Locate the cell with the specified text and output its [x, y] center coordinate. 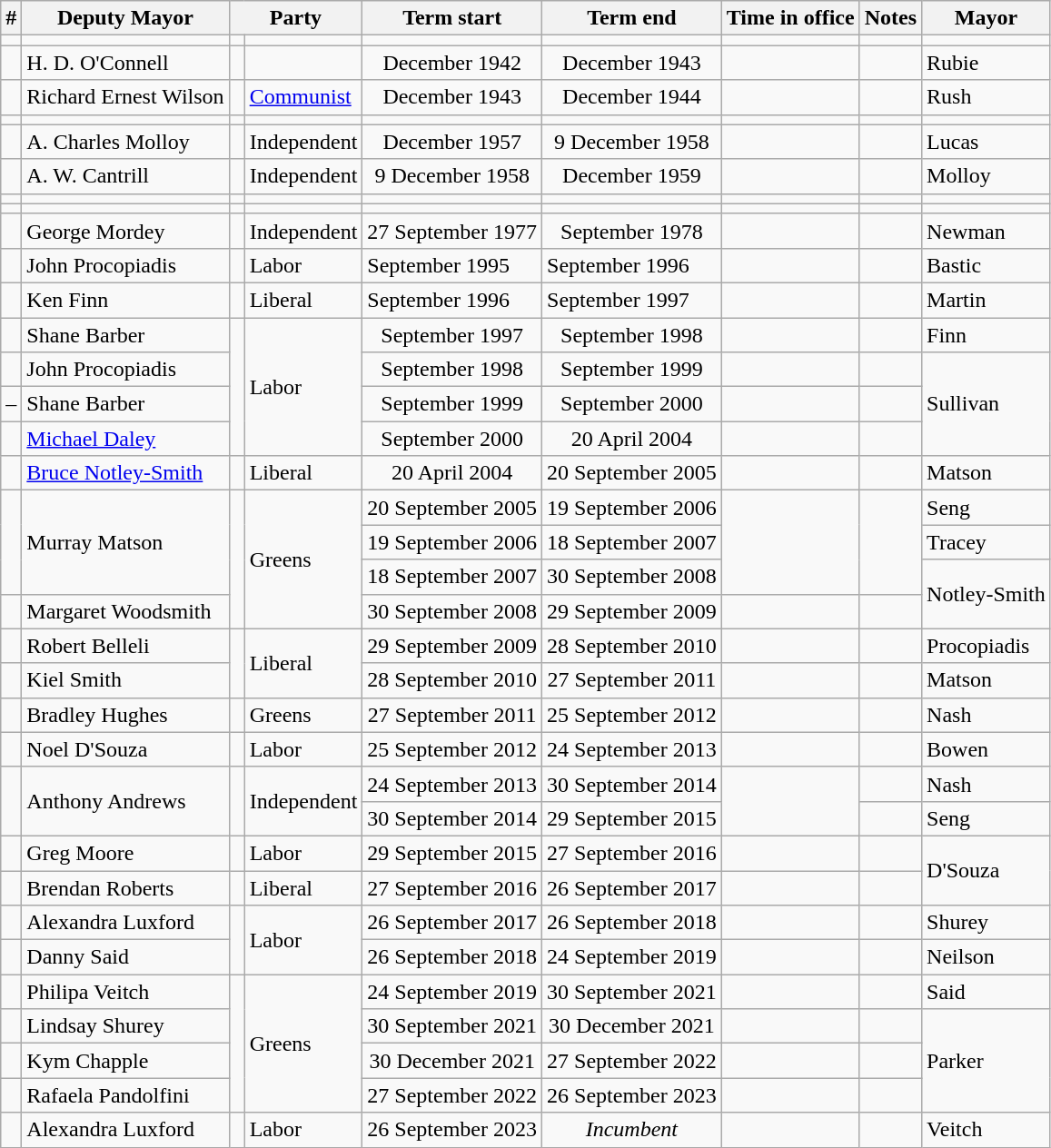
Neilson [987, 957]
Party [296, 18]
Deputy Mayor [125, 18]
Bastic [987, 265]
Martin [987, 300]
Finn [987, 335]
A. Charles Molloy [125, 142]
– [11, 404]
Bowen [987, 749]
Incumbent [632, 1130]
Newman [987, 231]
Mayor [987, 18]
Brendan Roberts [125, 887]
Michael Daley [125, 439]
Term end [632, 18]
Tracey [987, 542]
Veitch [987, 1130]
December 1942 [452, 63]
Bradley Hughes [125, 715]
Shurey [987, 923]
Term start [452, 18]
Kiel Smith [125, 680]
December 1959 [632, 176]
December 1944 [632, 97]
Margaret Woodsmith [125, 611]
Greg Moore [125, 853]
Communist [303, 97]
Time in office [790, 18]
27 September 1977 [452, 231]
Notley-Smith [987, 594]
Procopiadis [987, 646]
Kym Chapple [125, 1061]
George Mordey [125, 231]
Rubie [987, 63]
Sullivan [987, 404]
Lucas [987, 142]
Notes [890, 18]
# [11, 18]
Danny Said [125, 957]
D'Souza [987, 870]
Said [987, 992]
Rafaela Pandolfini [125, 1095]
H. D. O'Connell [125, 63]
Bruce Notley-Smith [125, 473]
Murray Matson [125, 542]
Noel D'Souza [125, 749]
Ken Finn [125, 300]
Lindsay Shurey [125, 1026]
September 1978 [632, 231]
Molloy [987, 176]
Parker [987, 1061]
Robert Belleli [125, 646]
Anthony Andrews [125, 801]
September 1995 [452, 265]
December 1957 [452, 142]
Rush [987, 97]
Richard Ernest Wilson [125, 97]
Philipa Veitch [125, 992]
A. W. Cantrill [125, 176]
